Provide the [x, y] coordinate of the cell's center where the given text is located.  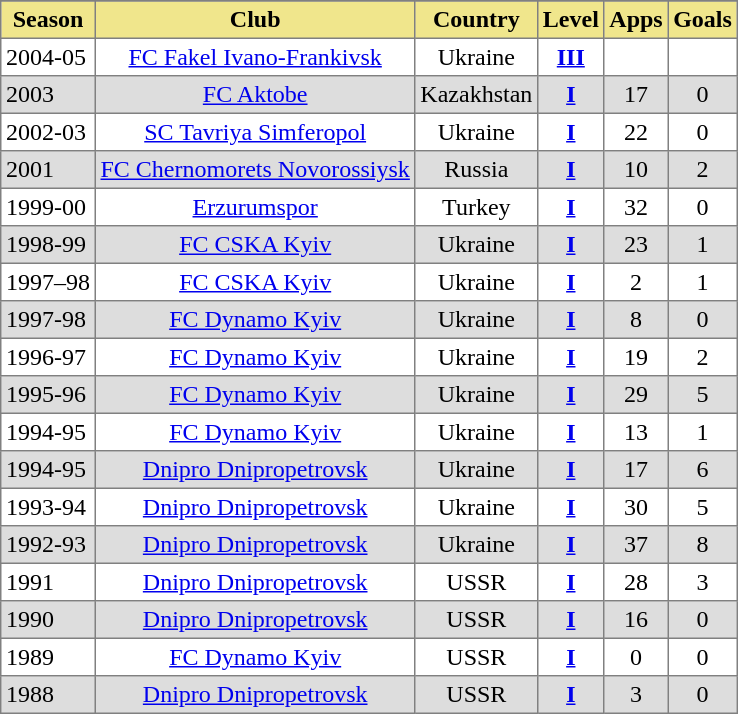
2001 [48, 170]
1995-96 [48, 395]
Apps [636, 20]
30 [636, 507]
FC Fakel Ivano‑Frankivsk [255, 57]
2004-05 [48, 57]
23 [636, 245]
Level [571, 20]
2002-03 [48, 132]
1999-00 [48, 207]
16 [636, 620]
28 [636, 582]
Season [48, 20]
FC Aktobe [255, 95]
1996-97 [48, 357]
1993-94 [48, 507]
6 [702, 470]
SC Tavriya Simferopol [255, 132]
22 [636, 132]
1991 [48, 582]
37 [636, 545]
III [571, 57]
29 [636, 395]
10 [636, 170]
13 [636, 432]
1998-99 [48, 245]
1997–98 [48, 282]
1988 [48, 695]
1989 [48, 657]
Country [476, 20]
Turkey [476, 207]
Erzurumspor [255, 207]
Goals [702, 20]
FC Chernomorets Novorossiysk [255, 170]
2003 [48, 95]
Kazakhstan [476, 95]
Club [255, 20]
1990 [48, 620]
32 [636, 207]
Russia [476, 170]
1992-93 [48, 545]
19 [636, 357]
1997-98 [48, 320]
